Extract the (X, Y) coordinate from the center of the cell holding the provided text.  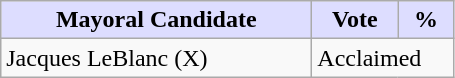
Acclaimed (383, 58)
Vote (355, 20)
Jacques LeBlanc (X) (156, 58)
% (426, 20)
Mayoral Candidate (156, 20)
